Scan for the cell matching the given text and deliver its [X, Y] coordinate at center. 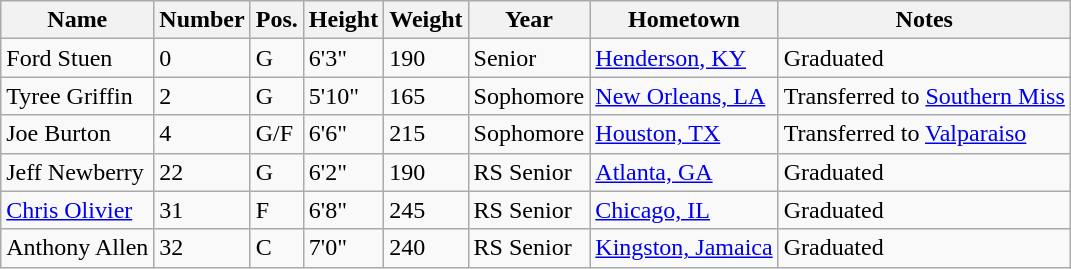
6'8" [343, 210]
2 [202, 96]
Atlanta, GA [684, 172]
Number [202, 20]
Chicago, IL [684, 210]
32 [202, 248]
22 [202, 172]
7'0" [343, 248]
Joe Burton [78, 134]
5'10" [343, 96]
Transferred to Valparaiso [924, 134]
240 [426, 248]
Year [529, 20]
245 [426, 210]
Tyree Griffin [78, 96]
New Orleans, LA [684, 96]
Henderson, KY [684, 58]
31 [202, 210]
215 [426, 134]
C [276, 248]
Transferred to Southern Miss [924, 96]
Height [343, 20]
Houston, TX [684, 134]
Chris Olivier [78, 210]
6'6" [343, 134]
Kingston, Jamaica [684, 248]
Hometown [684, 20]
4 [202, 134]
Notes [924, 20]
Name [78, 20]
G/F [276, 134]
Pos. [276, 20]
Senior [529, 58]
Anthony Allen [78, 248]
6'3" [343, 58]
F [276, 210]
Weight [426, 20]
Ford Stuen [78, 58]
165 [426, 96]
6'2" [343, 172]
Jeff Newberry [78, 172]
0 [202, 58]
